Extract the [X, Y] coordinate from the center of the cell holding the provided text.  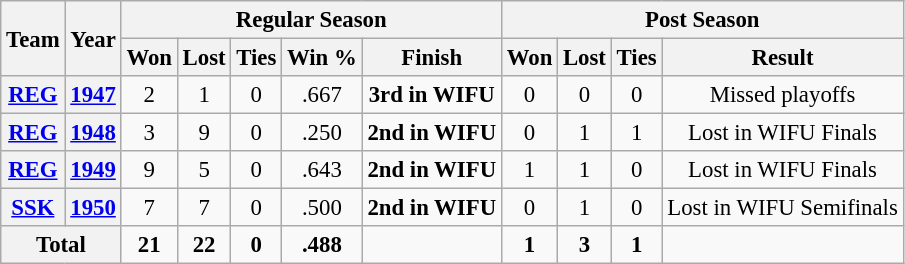
.643 [322, 170]
3rd in WIFU [432, 95]
.250 [322, 133]
Finish [432, 58]
Total [61, 245]
.667 [322, 95]
1948 [93, 133]
Post Season [702, 20]
.500 [322, 208]
1949 [93, 170]
Year [93, 38]
Missed playoffs [782, 95]
Win % [322, 58]
1947 [93, 95]
Regular Season [311, 20]
5 [204, 170]
21 [149, 245]
2 [149, 95]
SSK [33, 208]
1950 [93, 208]
Team [33, 38]
.488 [322, 245]
Lost in WIFU Semifinals [782, 208]
Result [782, 58]
22 [204, 245]
